Capture the cell that displays the provided text and extract its (X, Y) central coordinate. 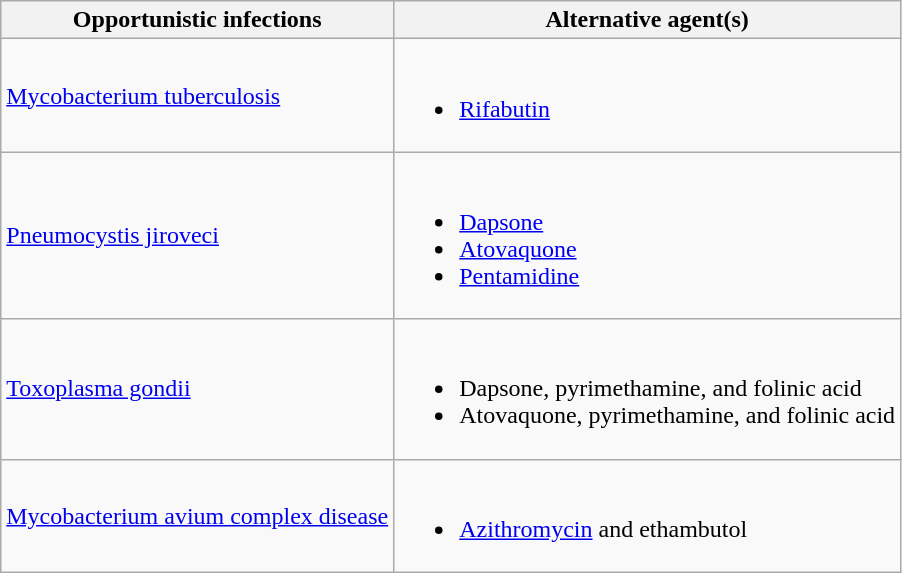
DapsoneAtovaquonePentamidine (648, 236)
Mycobacterium avium complex disease (198, 516)
Opportunistic infections (198, 20)
Rifabutin (648, 96)
Alternative agent(s) (648, 20)
Azithromycin and ethambutol (648, 516)
Pneumocystis jiroveci (198, 236)
Mycobacterium tuberculosis (198, 96)
Dapsone, pyrimethamine, and folinic acidAtovaquone, pyrimethamine, and folinic acid (648, 389)
Toxoplasma gondii (198, 389)
